Search for the cell housing the specified text and yield its (X, Y) center coordinate. 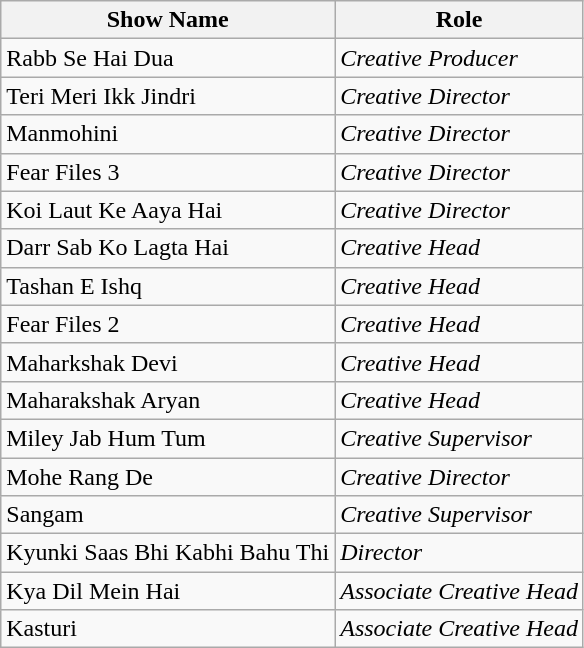
Miley Jab Hum Tum (168, 438)
Role (460, 20)
Teri Meri Ikk Jindri (168, 96)
Kyunki Saas Bhi Kabhi Bahu Thi (168, 553)
Maharkshak Devi (168, 362)
Maharakshak Aryan (168, 400)
Rabb Se Hai Dua (168, 58)
Manmohini (168, 134)
Tashan E Ishq (168, 286)
Sangam (168, 515)
Fear Files 3 (168, 172)
Director (460, 553)
Kasturi (168, 629)
Show Name (168, 20)
Darr Sab Ko Lagta Hai (168, 248)
Koi Laut Ke Aaya Hai (168, 210)
Kya Dil Mein Hai (168, 591)
Creative Producer (460, 58)
Mohe Rang De (168, 477)
Fear Files 2 (168, 324)
